Capture the cell that displays the provided text and extract its [X, Y] central coordinate. 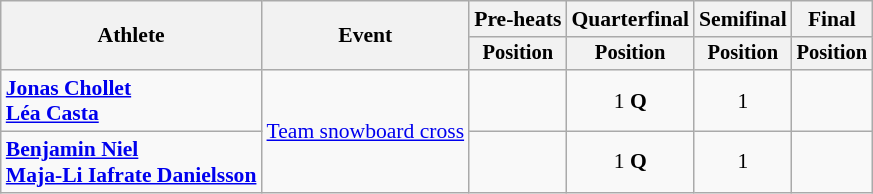
Semifinal [743, 19]
Benjamin NielMaja-Li Iafrate Danielsson [132, 162]
Athlete [132, 36]
Event [365, 36]
Team snowboard cross [365, 131]
Pre-heats [518, 19]
Jonas CholletLéa Casta [132, 100]
Quarterfinal [630, 19]
Final [832, 19]
